Provide the (X, Y) coordinate of the cell's center where the given text is located.  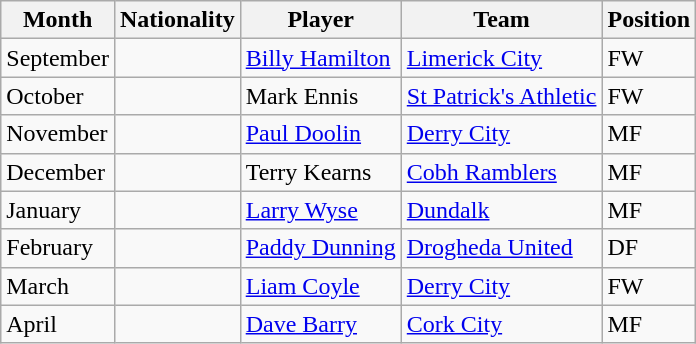
Limerick City (502, 58)
DF (649, 248)
Cobh Ramblers (502, 172)
November (58, 134)
Dave Barry (320, 324)
St Patrick's Athletic (502, 96)
Player (320, 20)
Terry Kearns (320, 172)
Dundalk (502, 210)
Mark Ennis (320, 96)
December (58, 172)
Cork City (502, 324)
September (58, 58)
Paddy Dunning (320, 248)
Position (649, 20)
Liam Coyle (320, 286)
October (58, 96)
Nationality (177, 20)
April (58, 324)
March (58, 286)
February (58, 248)
Month (58, 20)
January (58, 210)
Drogheda United (502, 248)
Larry Wyse (320, 210)
Team (502, 20)
Paul Doolin (320, 134)
Billy Hamilton (320, 58)
